Locate the cell with the specified text and output its [x, y] center coordinate. 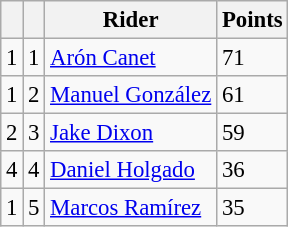
Arón Canet [131, 58]
Marcos Ramírez [131, 208]
71 [252, 58]
Rider [131, 20]
3 [34, 133]
59 [252, 133]
Daniel Holgado [131, 170]
Manuel González [131, 95]
36 [252, 170]
61 [252, 95]
35 [252, 208]
Jake Dixon [131, 133]
Points [252, 20]
5 [34, 208]
